Locate the cell with the specified text and output its (X, Y) center coordinate. 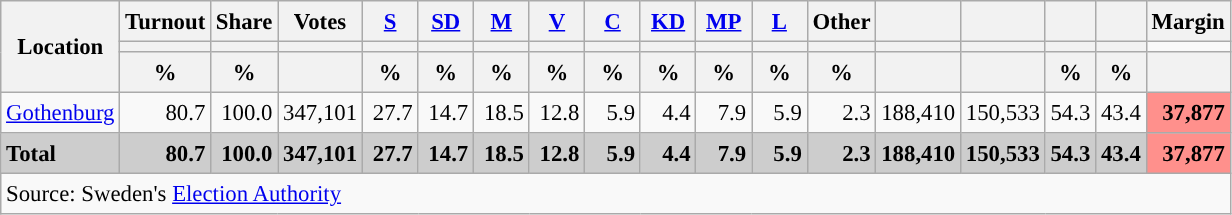
Gothenburg (60, 114)
Margin (1188, 22)
Total (60, 154)
M (502, 22)
Other (842, 22)
C (613, 22)
L (780, 22)
Votes (320, 22)
Share (244, 22)
Source: Sweden's Election Authority (616, 194)
SD (446, 22)
Location (60, 47)
KD (668, 22)
S (390, 22)
Turnout (166, 22)
V (557, 22)
MP (724, 22)
